Detect which cell encompasses the target text, then output its (X, Y) center coordinate. 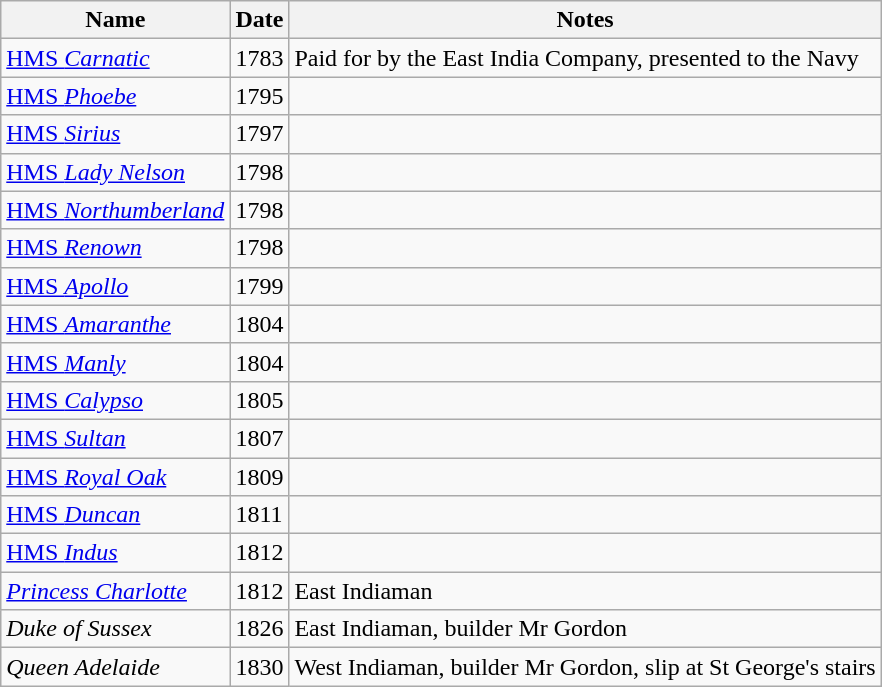
HMS Phoebe (116, 96)
1826 (260, 629)
HMS Carnatic (116, 58)
HMS Manly (116, 362)
HMS Northumberland (116, 210)
HMS Renown (116, 248)
1799 (260, 286)
West Indiaman, builder Mr Gordon, slip at St George's stairs (585, 667)
1809 (260, 477)
1783 (260, 58)
1795 (260, 96)
Paid for by the East India Company, presented to the Navy (585, 58)
Date (260, 20)
HMS Sultan (116, 438)
HMS Apollo (116, 286)
1830 (260, 667)
Notes (585, 20)
HMS Royal Oak (116, 477)
HMS Sirius (116, 134)
HMS Indus (116, 553)
Queen Adelaide (116, 667)
HMS Calypso (116, 400)
HMS Lady Nelson (116, 172)
Name (116, 20)
East Indiaman, builder Mr Gordon (585, 629)
1797 (260, 134)
1805 (260, 400)
1811 (260, 515)
HMS Amaranthe (116, 324)
1807 (260, 438)
Duke of Sussex (116, 629)
East Indiaman (585, 591)
Princess Charlotte (116, 591)
HMS Duncan (116, 515)
